Search for the cell housing the specified text and yield its (x, y) center coordinate. 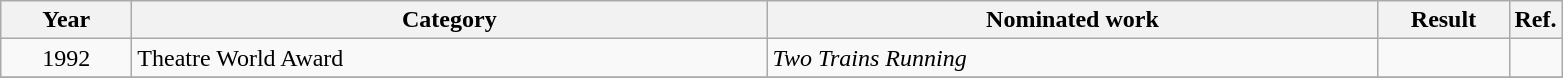
Year (66, 20)
1992 (66, 58)
Theatre World Award (450, 58)
Category (450, 20)
Result (1444, 20)
Nominated work (1072, 20)
Two Trains Running (1072, 58)
Ref. (1536, 20)
